From the cell containing the given text, extract its center point as (x, y) coordinate. 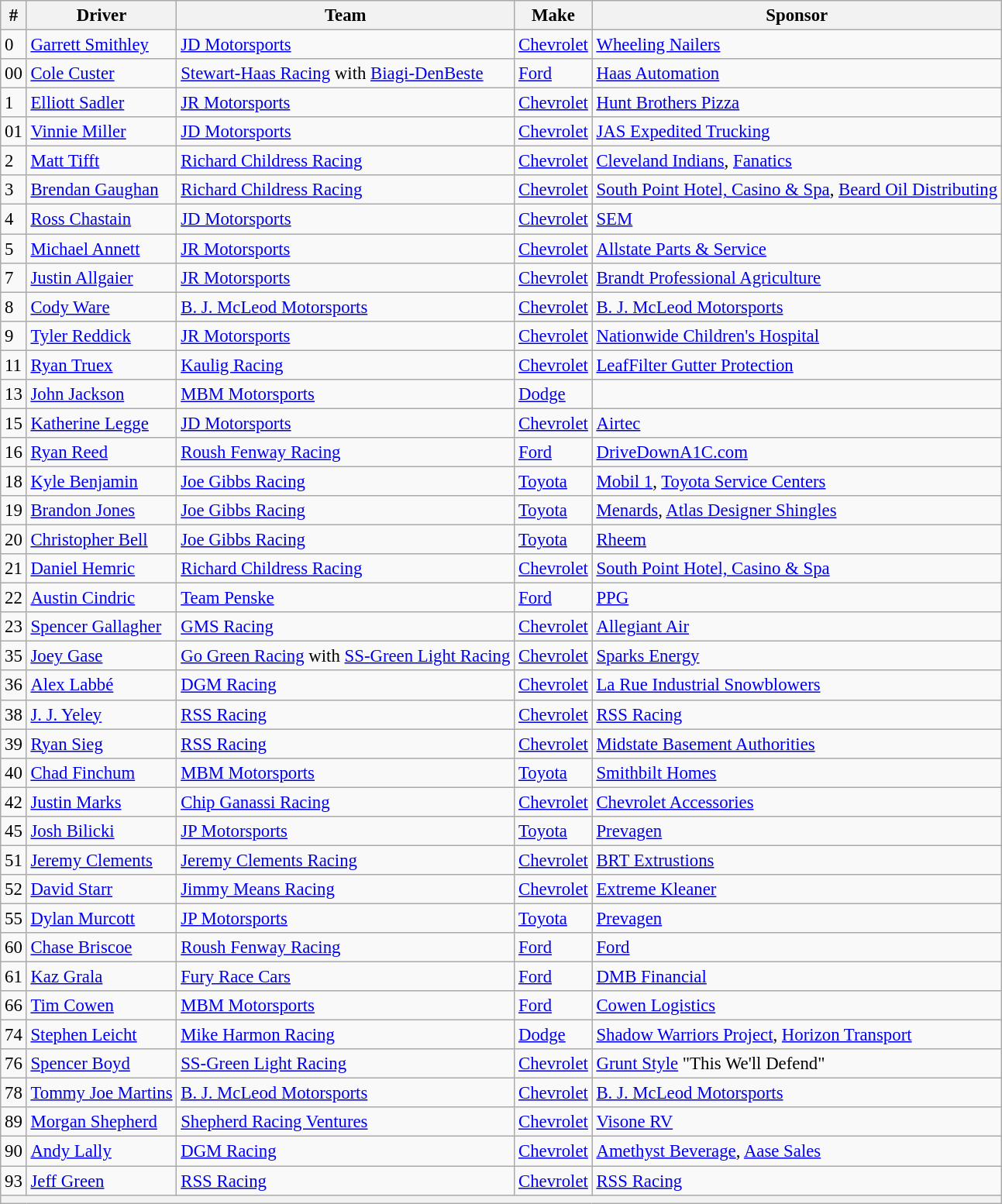
Katherine Legge (102, 423)
19 (14, 511)
BRT Extrustions (797, 860)
Ross Chastain (102, 219)
Cody Ware (102, 307)
Nationwide Children's Hospital (797, 335)
76 (14, 1064)
60 (14, 948)
Extreme Kleaner (797, 889)
Midstate Basement Authorities (797, 744)
La Rue Industrial Snowblowers (797, 686)
GMS Racing (346, 627)
Joey Gase (102, 656)
00 (14, 74)
Allstate Parts & Service (797, 249)
Alex Labbé (102, 686)
Team Penske (346, 598)
Michael Annett (102, 249)
Haas Automation (797, 74)
Jeremy Clements (102, 860)
35 (14, 656)
Spencer Gallagher (102, 627)
Dylan Murcott (102, 918)
JAS Expedited Trucking (797, 132)
Daniel Hemric (102, 569)
Amethyst Beverage, Aase Sales (797, 1151)
Airtec (797, 423)
Kaz Grala (102, 977)
36 (14, 686)
Stewart-Haas Racing with Biagi-DenBeste (346, 74)
Wheeling Nailers (797, 45)
Go Green Racing with SS-Green Light Racing (346, 656)
4 (14, 219)
Cleveland Indians, Fanatics (797, 161)
3 (14, 190)
LeafFilter Gutter Protection (797, 365)
DriveDownA1C.com (797, 452)
Christopher Bell (102, 540)
Ryan Reed (102, 452)
Menards, Atlas Designer Shingles (797, 511)
8 (14, 307)
# (14, 15)
Make (553, 15)
PPG (797, 598)
52 (14, 889)
Fury Race Cars (346, 977)
DMB Financial (797, 977)
93 (14, 1181)
Visone RV (797, 1123)
Josh Bilicki (102, 831)
23 (14, 627)
Team (346, 15)
7 (14, 277)
55 (14, 918)
13 (14, 394)
Brandt Professional Agriculture (797, 277)
Tyler Reddick (102, 335)
1 (14, 103)
61 (14, 977)
21 (14, 569)
Morgan Shepherd (102, 1123)
Kyle Benjamin (102, 481)
Garrett Smithley (102, 45)
22 (14, 598)
45 (14, 831)
0 (14, 45)
Justin Allgaier (102, 277)
Cole Custer (102, 74)
Spencer Boyd (102, 1064)
78 (14, 1093)
11 (14, 365)
Andy Lally (102, 1151)
Ryan Sieg (102, 744)
SEM (797, 219)
Chad Finchum (102, 772)
Sparks Energy (797, 656)
40 (14, 772)
Chase Briscoe (102, 948)
Kaulig Racing (346, 365)
Mike Harmon Racing (346, 1035)
Smithbilt Homes (797, 772)
Vinnie Miller (102, 132)
Shadow Warriors Project, Horizon Transport (797, 1035)
Tim Cowen (102, 1006)
Grunt Style "This We'll Defend" (797, 1064)
Justin Marks (102, 802)
Brendan Gaughan (102, 190)
42 (14, 802)
Rheem (797, 540)
2 (14, 161)
Driver (102, 15)
SS-Green Light Racing (346, 1064)
Sponsor (797, 15)
Jeremy Clements Racing (346, 860)
20 (14, 540)
Elliott Sadler (102, 103)
39 (14, 744)
38 (14, 714)
South Point Hotel, Casino & Spa, Beard Oil Distributing (797, 190)
Mobil 1, Toyota Service Centers (797, 481)
74 (14, 1035)
South Point Hotel, Casino & Spa (797, 569)
Matt Tifft (102, 161)
01 (14, 132)
Hunt Brothers Pizza (797, 103)
16 (14, 452)
Stephen Leicht (102, 1035)
15 (14, 423)
66 (14, 1006)
51 (14, 860)
Brandon Jones (102, 511)
Jimmy Means Racing (346, 889)
89 (14, 1123)
Allegiant Air (797, 627)
Austin Cindric (102, 598)
18 (14, 481)
Jeff Green (102, 1181)
90 (14, 1151)
Cowen Logistics (797, 1006)
Chevrolet Accessories (797, 802)
David Starr (102, 889)
9 (14, 335)
Tommy Joe Martins (102, 1093)
J. J. Yeley (102, 714)
5 (14, 249)
Shepherd Racing Ventures (346, 1123)
Ryan Truex (102, 365)
John Jackson (102, 394)
Chip Ganassi Racing (346, 802)
